Output the (x, y) coordinate of the center of the cell containing the given text.  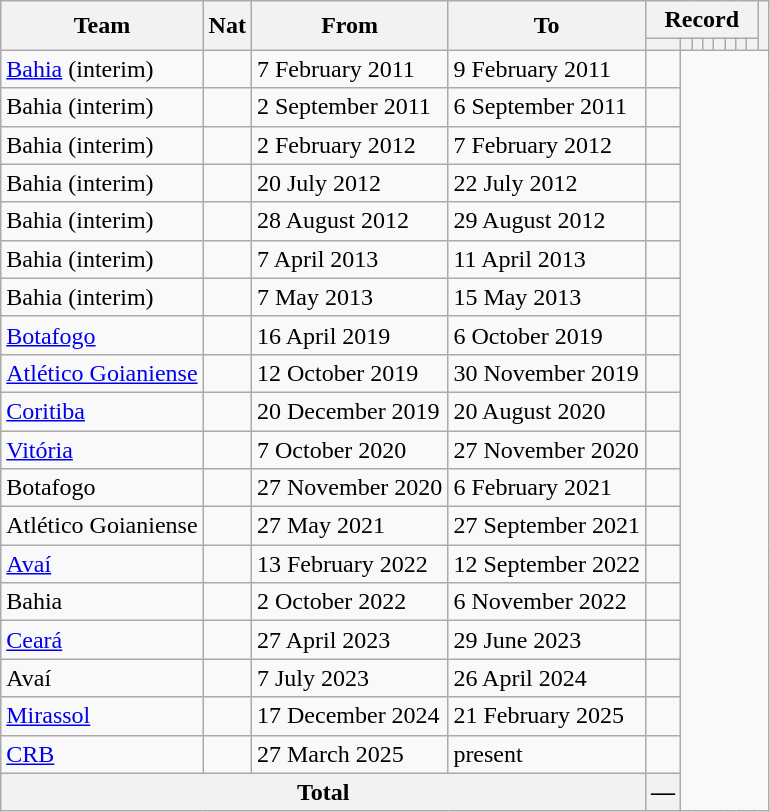
Total (324, 792)
11 April 2013 (547, 259)
28 August 2012 (349, 221)
12 October 2019 (349, 373)
Team (102, 26)
29 June 2023 (547, 640)
22 July 2012 (547, 183)
29 August 2012 (547, 221)
CRB (102, 754)
12 September 2022 (547, 564)
6 October 2019 (547, 335)
present (547, 754)
26 April 2024 (547, 678)
Mirassol (102, 716)
Vitória (102, 449)
7 October 2020 (349, 449)
6 February 2021 (547, 488)
27 May 2021 (349, 526)
To (547, 26)
— (664, 792)
20 December 2019 (349, 411)
20 July 2012 (349, 183)
6 November 2022 (547, 602)
27 September 2021 (547, 526)
Coritiba (102, 411)
2 September 2011 (349, 107)
Bahia (102, 602)
30 November 2019 (547, 373)
From (349, 26)
Ceará (102, 640)
20 August 2020 (547, 411)
17 December 2024 (349, 716)
Record (702, 20)
7 May 2013 (349, 297)
13 February 2022 (349, 564)
27 March 2025 (349, 754)
9 February 2011 (547, 69)
16 April 2019 (349, 335)
2 February 2012 (349, 145)
6 September 2011 (547, 107)
7 April 2013 (349, 259)
7 February 2011 (349, 69)
2 October 2022 (349, 602)
21 February 2025 (547, 716)
27 April 2023 (349, 640)
7 February 2012 (547, 145)
Nat (227, 26)
7 July 2023 (349, 678)
15 May 2013 (547, 297)
